Find where the given text appears and provide that cell's center as [x, y] coordinate. 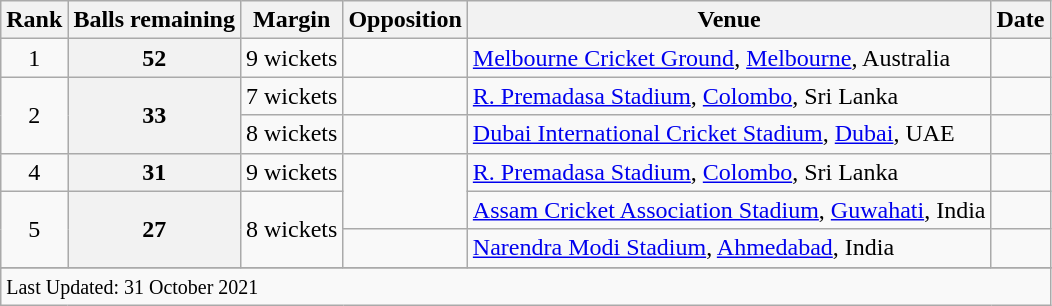
31 [154, 172]
Date [1020, 20]
Last Updated: 31 October 2021 [526, 286]
Assam Cricket Association Stadium, Guwahati, India [729, 210]
2 [34, 115]
5 [34, 229]
Balls remaining [154, 20]
Opposition [405, 20]
Melbourne Cricket Ground, Melbourne, Australia [729, 58]
1 [34, 58]
7 wickets [291, 96]
4 [34, 172]
33 [154, 115]
Rank [34, 20]
27 [154, 229]
Dubai International Cricket Stadium, Dubai, UAE [729, 134]
Margin [291, 20]
Venue [729, 20]
52 [154, 58]
Narendra Modi Stadium, Ahmedabad, India [729, 248]
